Locate the cell with the specified text and output its (x, y) center coordinate. 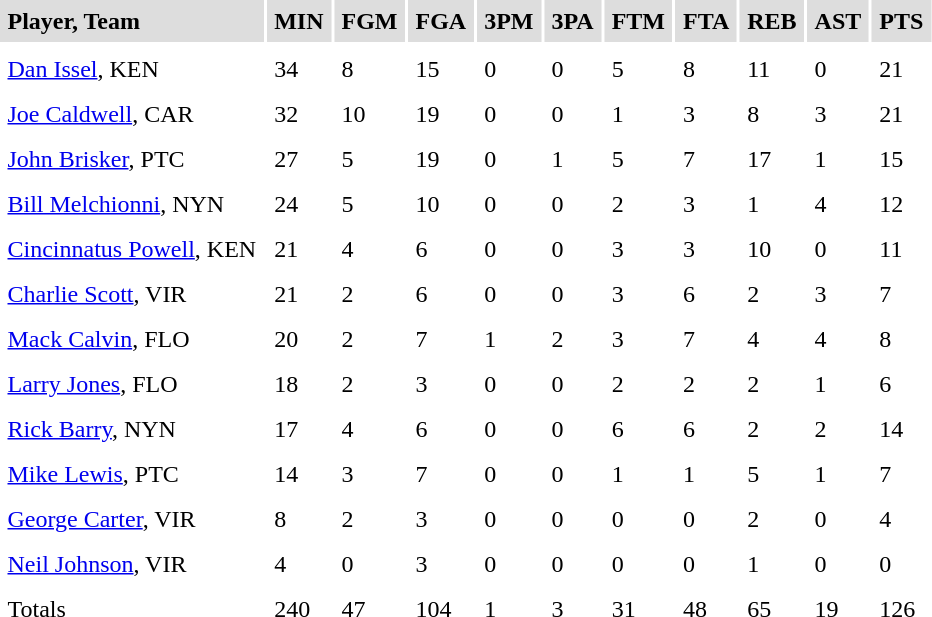
24 (299, 204)
Player, Team (132, 21)
Cincinnatus Powell, KEN (132, 249)
FTA (706, 21)
Neil Johnson, VIR (132, 564)
FGA (441, 21)
AST (838, 21)
12 (902, 204)
PTS (902, 21)
John Brisker, PTC (132, 159)
Rick Barry, NYN (132, 429)
REB (772, 21)
32 (299, 114)
3PA (572, 21)
Bill Melchionni, NYN (132, 204)
Dan Issel, KEN (132, 69)
34 (299, 69)
MIN (299, 21)
FTM (638, 21)
FGM (370, 21)
Joe Caldwell, CAR (132, 114)
Larry Jones, FLO (132, 384)
3PM (509, 21)
Charlie Scott, VIR (132, 294)
Mike Lewis, PTC (132, 474)
27 (299, 159)
20 (299, 339)
Mack Calvin, FLO (132, 339)
18 (299, 384)
George Carter, VIR (132, 519)
